Find where the given text appears and provide that cell's center as [x, y] coordinate. 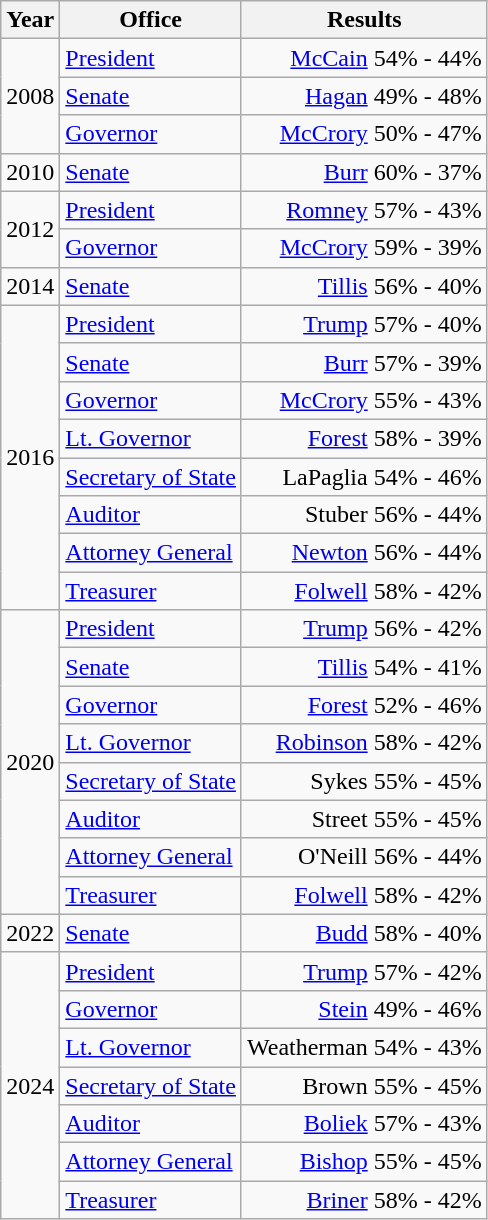
Tillis 56% - 40% [364, 286]
Street 55% - 45% [364, 819]
Trump 57% - 42% [364, 971]
Trump 56% - 42% [364, 629]
Stein 49% - 46% [364, 1009]
O'Neill 56% - 44% [364, 857]
Tillis 54% - 41% [364, 667]
Results [364, 20]
2012 [30, 229]
Romney 57% - 43% [364, 210]
2008 [30, 96]
Newton 56% - 44% [364, 553]
Year [30, 20]
Office [151, 20]
Budd 58% - 40% [364, 933]
McCrory 59% - 39% [364, 248]
McCrory 50% - 47% [364, 134]
Trump 57% - 40% [364, 324]
Weatherman 54% - 43% [364, 1047]
Forest 52% - 46% [364, 705]
Brown 55% - 45% [364, 1085]
Hagan 49% - 48% [364, 96]
Burr 57% - 39% [364, 362]
LaPaglia 54% - 46% [364, 477]
2014 [30, 286]
Bishop 55% - 45% [364, 1162]
2022 [30, 933]
Stuber 56% - 44% [364, 515]
2010 [30, 172]
McCain 54% - 44% [364, 58]
Burr 60% - 37% [364, 172]
McCrory 55% - 43% [364, 400]
Robinson 58% - 42% [364, 743]
Forest 58% - 39% [364, 438]
2024 [30, 1085]
Boliek 57% - 43% [364, 1124]
Sykes 55% - 45% [364, 781]
2020 [30, 762]
2016 [30, 457]
Briner 58% - 42% [364, 1200]
